Provide the [X, Y] coordinate of the cell's center where the given text is located.  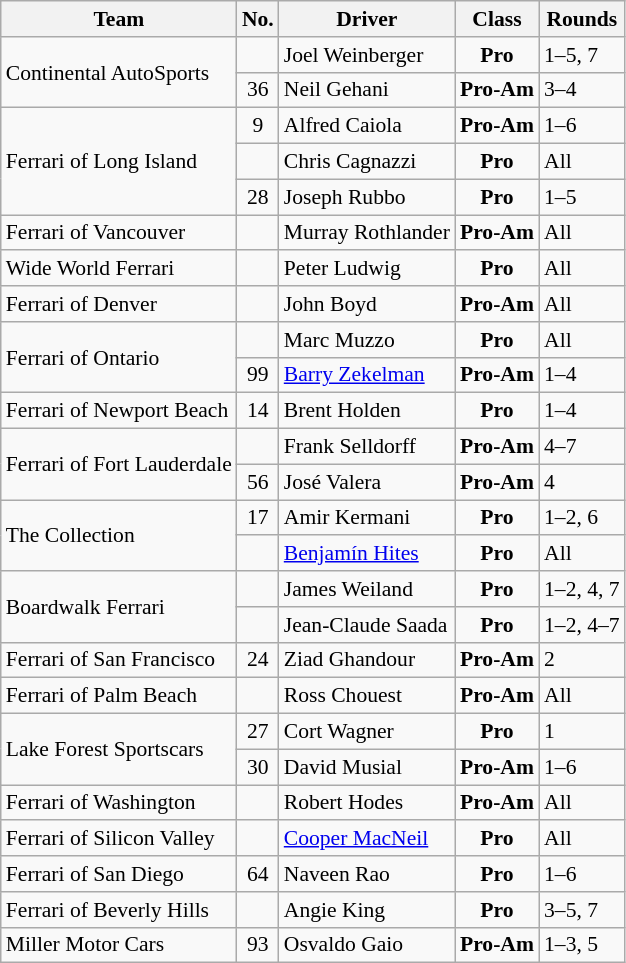
Robert Hodes [367, 803]
14 [258, 411]
Ferrari of Beverly Hills [119, 910]
Frank Selldorff [367, 447]
1–5, 7 [582, 55]
Ferrari of San Francisco [119, 660]
Cooper MacNeil [367, 839]
No. [258, 19]
Marc Muzzo [367, 340]
Ferrari of Washington [119, 803]
Alfred Caiola [367, 126]
3–5, 7 [582, 910]
Naveen Rao [367, 874]
John Boyd [367, 304]
27 [258, 732]
Ferrari of Long Island [119, 162]
Ferrari of Fort Lauderdale [119, 464]
Peter Ludwig [367, 269]
Wide World Ferrari [119, 269]
64 [258, 874]
28 [258, 197]
Joel Weinberger [367, 55]
30 [258, 767]
9 [258, 126]
Osvaldo Gaio [367, 945]
Jean-Claude Saada [367, 625]
Angie King [367, 910]
Murray Rothlander [367, 233]
Neil Gehani [367, 90]
Ferrari of San Diego [119, 874]
The Collection [119, 536]
1–3, 5 [582, 945]
Ferrari of Silicon Valley [119, 839]
Team [119, 19]
Barry Zekelman [367, 375]
56 [258, 482]
Ziad Ghandour [367, 660]
Driver [367, 19]
1–2, 6 [582, 518]
36 [258, 90]
4–7 [582, 447]
Brent Holden [367, 411]
1–2, 4, 7 [582, 589]
James Weiland [367, 589]
José Valera [367, 482]
Ferrari of Denver [119, 304]
93 [258, 945]
1 [582, 732]
Lake Forest Sportscars [119, 750]
Miller Motor Cars [119, 945]
2 [582, 660]
17 [258, 518]
Ferrari of Palm Beach [119, 696]
3–4 [582, 90]
1–2, 4–7 [582, 625]
Benjamín Hites [367, 554]
Amir Kermani [367, 518]
Joseph Rubbo [367, 197]
Rounds [582, 19]
David Musial [367, 767]
Continental AutoSports [119, 72]
Chris Cagnazzi [367, 162]
Class [497, 19]
Ross Chouest [367, 696]
Cort Wagner [367, 732]
Boardwalk Ferrari [119, 606]
Ferrari of Ontario [119, 358]
Ferrari of Newport Beach [119, 411]
1–5 [582, 197]
Ferrari of Vancouver [119, 233]
4 [582, 482]
24 [258, 660]
99 [258, 375]
